Identify which cell holds the provided text, then report its (x, y) central coordinate. 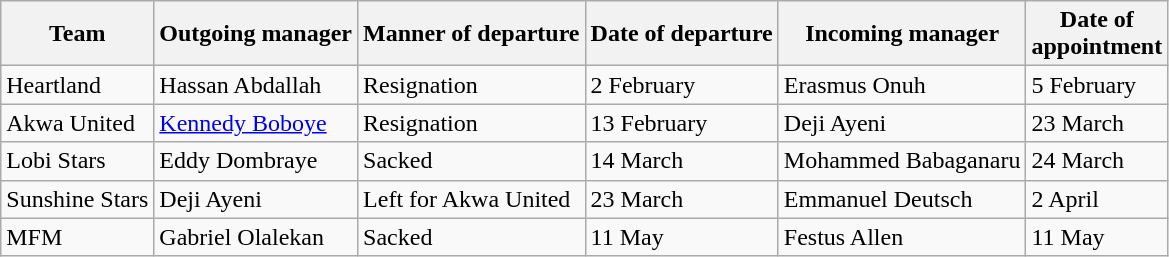
Akwa United (78, 123)
13 February (682, 123)
Emmanuel Deutsch (902, 199)
Heartland (78, 85)
Sunshine Stars (78, 199)
Date ofappointment (1097, 34)
Mohammed Babaganaru (902, 161)
Erasmus Onuh (902, 85)
Left for Akwa United (472, 199)
Hassan Abdallah (256, 85)
Outgoing manager (256, 34)
Festus Allen (902, 237)
MFM (78, 237)
24 March (1097, 161)
Kennedy Boboye (256, 123)
Eddy Dombraye (256, 161)
2 February (682, 85)
Incoming manager (902, 34)
Manner of departure (472, 34)
14 March (682, 161)
Gabriel Olalekan (256, 237)
2 April (1097, 199)
Team (78, 34)
Lobi Stars (78, 161)
Date of departure (682, 34)
5 February (1097, 85)
